Locate the cell with the specified text and output its (X, Y) center coordinate. 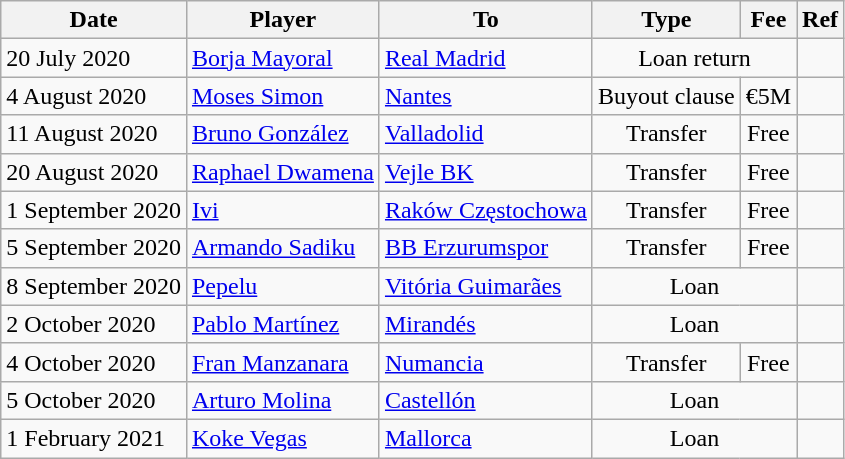
Moses Simon (282, 96)
8 September 2020 (94, 286)
Borja Mayoral (282, 58)
Castellón (486, 400)
Vejle BK (486, 172)
Buyout clause (666, 96)
Mirandés (486, 324)
Fran Manzanara (282, 362)
Arturo Molina (282, 400)
Pepelu (282, 286)
Bruno González (282, 134)
To (486, 20)
Pablo Martínez (282, 324)
Valladolid (486, 134)
Ivi (282, 210)
5 September 2020 (94, 248)
Vitória Guimarães (486, 286)
1 September 2020 (94, 210)
4 October 2020 (94, 362)
Player (282, 20)
1 February 2021 (94, 438)
Numancia (486, 362)
Armando Sadiku (282, 248)
Date (94, 20)
20 July 2020 (94, 58)
BB Erzurumspor (486, 248)
Ref (820, 20)
Nantes (486, 96)
Koke Vegas (282, 438)
11 August 2020 (94, 134)
Loan return (694, 58)
20 August 2020 (94, 172)
Mallorca (486, 438)
Raphael Dwamena (282, 172)
5 October 2020 (94, 400)
Raków Częstochowa (486, 210)
4 August 2020 (94, 96)
Real Madrid (486, 58)
Fee (768, 20)
2 October 2020 (94, 324)
€5M (768, 96)
Type (666, 20)
